Detect which cell encompasses the target text, then output its [X, Y] center coordinate. 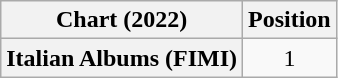
Chart (2022) [122, 20]
Position [290, 20]
1 [290, 58]
Italian Albums (FIMI) [122, 58]
